Provide the [X, Y] coordinate of the cell's center where the given text is located.  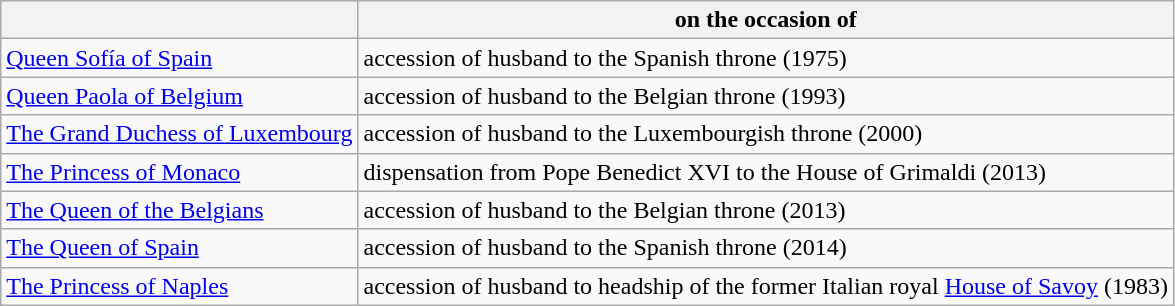
The Grand Duchess of Luxembourg [180, 134]
accession of husband to the Spanish throne (2014) [766, 248]
The Princess of Naples [180, 286]
The Princess of Monaco [180, 172]
The Queen of the Belgians [180, 210]
The Queen of Spain [180, 248]
Queen Paola of Belgium [180, 96]
accession of husband to the Spanish throne (1975) [766, 58]
accession of husband to the Luxembourgish throne (2000) [766, 134]
accession of husband to the Belgian throne (2013) [766, 210]
on the occasion of [766, 20]
accession of husband to headship of the former Italian royal House of Savoy (1983) [766, 286]
Queen Sofía of Spain [180, 58]
accession of husband to the Belgian throne (1993) [766, 96]
dispensation from Pope Benedict XVI to the House of Grimaldi (2013) [766, 172]
